Detect which cell encompasses the target text, then output its (x, y) center coordinate. 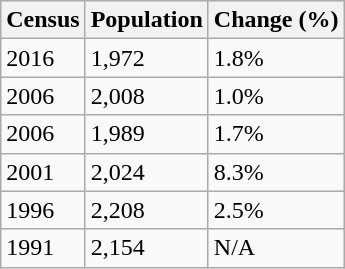
1996 (43, 210)
2.5% (276, 210)
2,024 (146, 172)
2001 (43, 172)
8.3% (276, 172)
2,208 (146, 210)
2016 (43, 58)
2,008 (146, 96)
Population (146, 20)
1,972 (146, 58)
1,989 (146, 134)
N/A (276, 248)
1.0% (276, 96)
2,154 (146, 248)
Census (43, 20)
1.7% (276, 134)
1.8% (276, 58)
Change (%) (276, 20)
1991 (43, 248)
